Locate the cell with the specified text and output its (x, y) center coordinate. 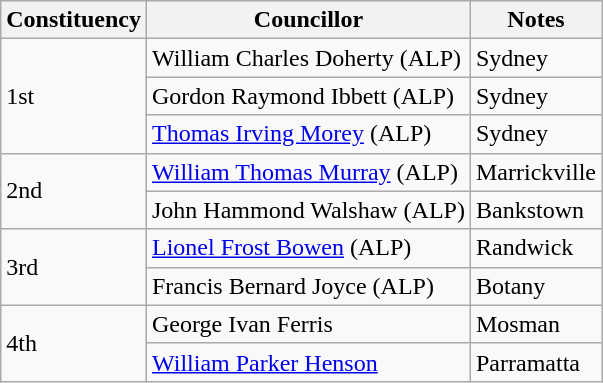
Gordon Raymond Ibbett (ALP) (308, 96)
Thomas Irving Morey (ALP) (308, 134)
Lionel Frost Bowen (ALP) (308, 248)
4th (74, 343)
Notes (536, 20)
Botany (536, 286)
3rd (74, 267)
Mosman (536, 324)
Constituency (74, 20)
John Hammond Walshaw (ALP) (308, 210)
William Thomas Murray (ALP) (308, 172)
1st (74, 96)
Councillor (308, 20)
Parramatta (536, 362)
Randwick (536, 248)
Bankstown (536, 210)
Francis Bernard Joyce (ALP) (308, 286)
Marrickville (536, 172)
2nd (74, 191)
William Charles Doherty (ALP) (308, 58)
George Ivan Ferris (308, 324)
William Parker Henson (308, 362)
